Return [x, y] of the center of cell containing provided text 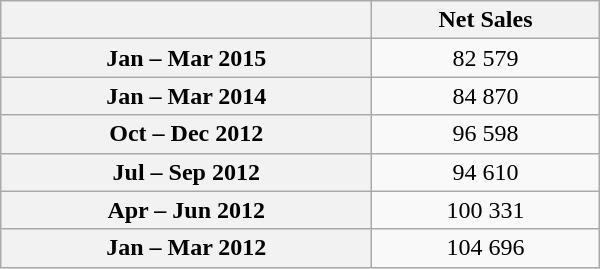
100 331 [486, 210]
104 696 [486, 248]
84 870 [486, 96]
Jan – Mar 2014 [186, 96]
Oct – Dec 2012 [186, 134]
Jan – Mar 2012 [186, 248]
Jul – Sep 2012 [186, 172]
Jan – Mar 2015 [186, 58]
96 598 [486, 134]
Net Sales [486, 20]
94 610 [486, 172]
Apr – Jun 2012 [186, 210]
82 579 [486, 58]
